Output the [X, Y] coordinate of the center of the cell containing the given text.  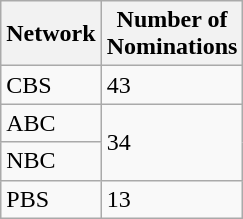
13 [172, 199]
43 [172, 85]
CBS [51, 85]
NBC [51, 161]
PBS [51, 199]
Number ofNominations [172, 34]
Network [51, 34]
34 [172, 142]
ABC [51, 123]
